Extract the [X, Y] coordinate from the center of the cell holding the provided text.  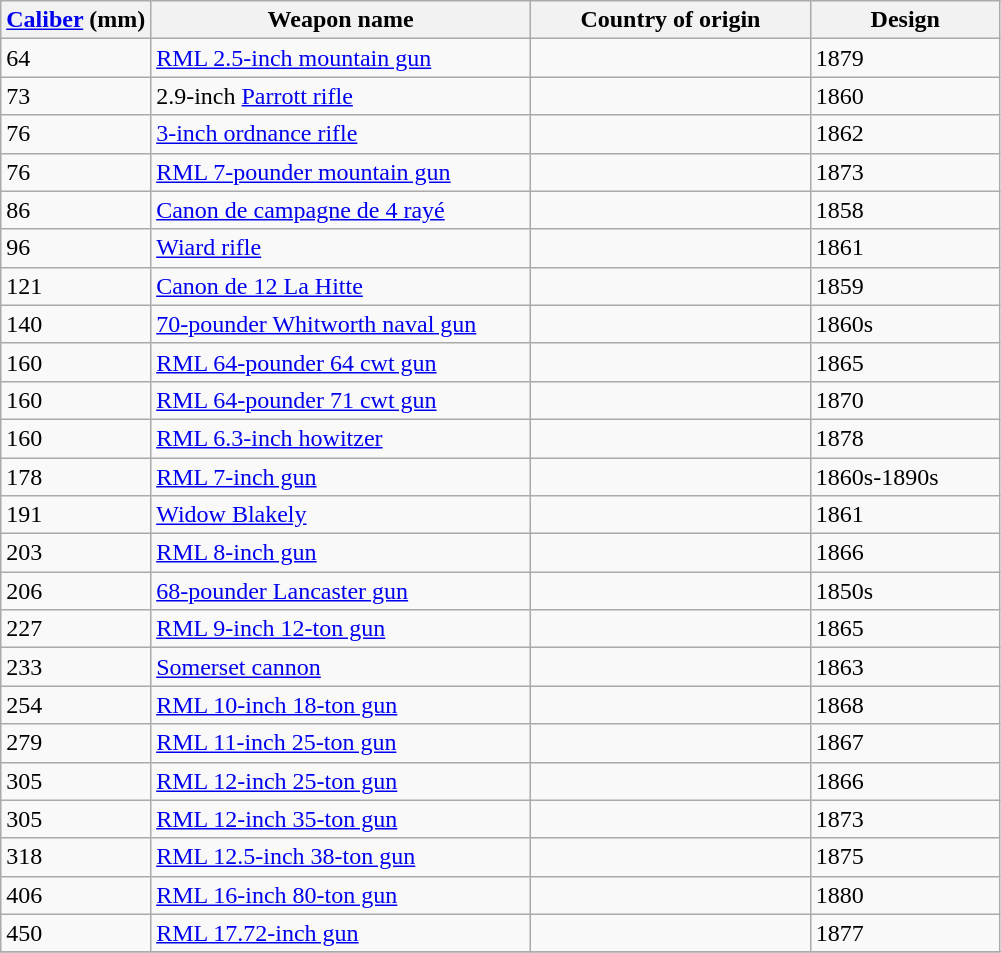
1868 [905, 705]
1880 [905, 895]
406 [76, 895]
Wiard rifle [341, 248]
68-pounder Lancaster gun [341, 591]
70-pounder Whitworth naval gun [341, 324]
178 [76, 477]
1850s [905, 591]
3-inch ordnance rifle [341, 134]
RML 17.72-inch gun [341, 933]
1870 [905, 400]
RML 12-inch 35-ton gun [341, 819]
Somerset cannon [341, 667]
RML 8-inch gun [341, 553]
1875 [905, 857]
1877 [905, 933]
RML 2.5-inch mountain gun [341, 58]
RML 64-pounder 71 cwt gun [341, 400]
1858 [905, 210]
Widow Blakely [341, 515]
121 [76, 286]
1879 [905, 58]
206 [76, 591]
1863 [905, 667]
RML 7-pounder mountain gun [341, 172]
140 [76, 324]
1878 [905, 438]
203 [76, 553]
RML 16-inch 80-ton gun [341, 895]
RML 9-inch 12-ton gun [341, 629]
64 [76, 58]
254 [76, 705]
Caliber (mm) [76, 20]
1859 [905, 286]
1860 [905, 96]
1860s-1890s [905, 477]
96 [76, 248]
1867 [905, 743]
191 [76, 515]
RML 12.5-inch 38-ton gun [341, 857]
73 [76, 96]
RML 12-inch 25-ton gun [341, 781]
RML 10-inch 18-ton gun [341, 705]
1860s [905, 324]
Canon de campagne de 4 rayé [341, 210]
227 [76, 629]
RML 11-inch 25-ton gun [341, 743]
1862 [905, 134]
Canon de 12 La Hitte [341, 286]
450 [76, 933]
279 [76, 743]
RML 7-inch gun [341, 477]
RML 6.3-inch howitzer [341, 438]
Weapon name [341, 20]
86 [76, 210]
RML 64-pounder 64 cwt gun [341, 362]
233 [76, 667]
Design [905, 20]
2.9-inch Parrott rifle [341, 96]
318 [76, 857]
Country of origin [670, 20]
